Extract the [X, Y] coordinate from the center of the cell holding the provided text.  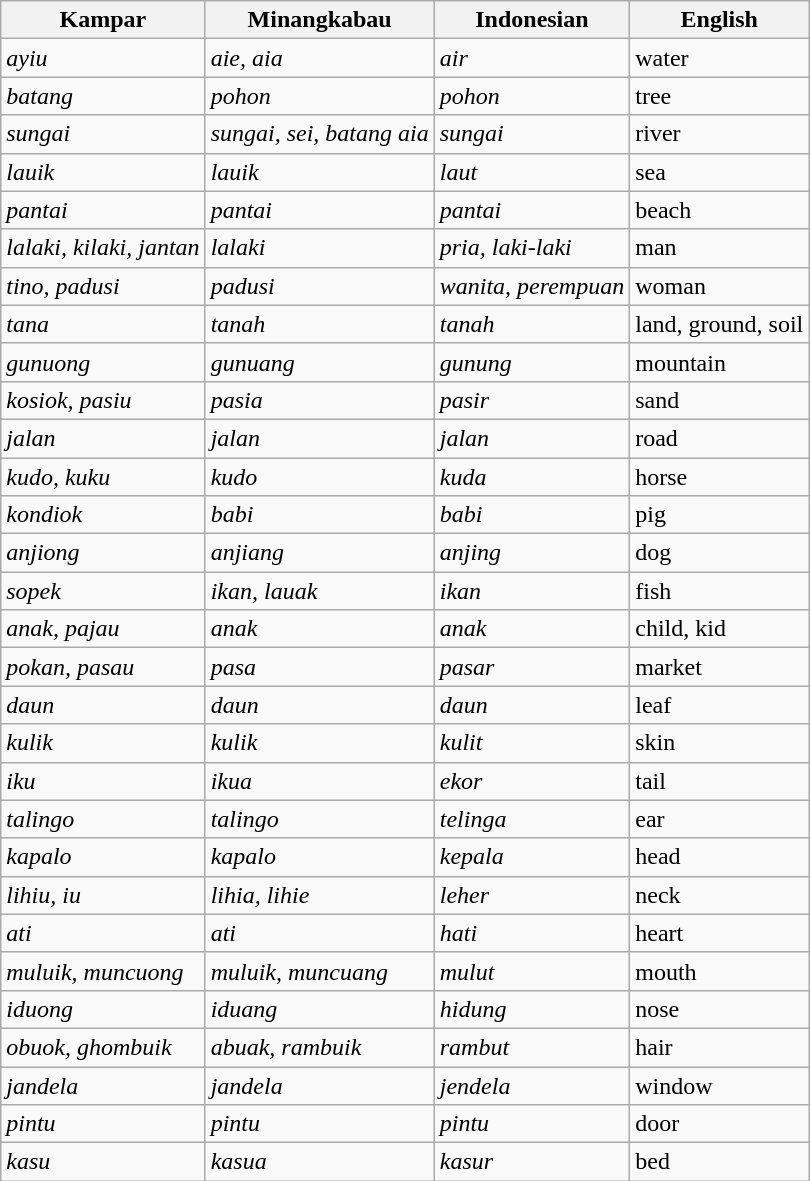
rambut [532, 1047]
anak, pajau [103, 629]
jendela [532, 1085]
man [720, 248]
child, kid [720, 629]
gunuang [320, 362]
pasir [532, 400]
hair [720, 1047]
water [720, 58]
pasar [532, 667]
lalaki, kilaki, jantan [103, 248]
iku [103, 781]
iduang [320, 1009]
window [720, 1085]
pig [720, 515]
ekor [532, 781]
sopek [103, 591]
heart [720, 933]
Minangkabau [320, 20]
door [720, 1124]
iduong [103, 1009]
kondiok [103, 515]
obuok, ghombuik [103, 1047]
ikua [320, 781]
ikan, lauak [320, 591]
tana [103, 324]
kasua [320, 1162]
kasur [532, 1162]
mouth [720, 971]
river [720, 134]
telinga [532, 819]
anjiang [320, 553]
abuak, rambuik [320, 1047]
road [720, 438]
leher [532, 895]
head [720, 857]
muluik, muncuong [103, 971]
kudo, kuku [103, 477]
ikan [532, 591]
lihiu, iu [103, 895]
kasu [103, 1162]
mountain [720, 362]
mulut [532, 971]
kepala [532, 857]
wanita, perempuan [532, 286]
tino, padusi [103, 286]
tree [720, 96]
pasia [320, 400]
hidung [532, 1009]
pasa [320, 667]
land, ground, soil [720, 324]
aie, aia [320, 58]
sea [720, 172]
fish [720, 591]
ayiu [103, 58]
bed [720, 1162]
anjing [532, 553]
air [532, 58]
batang [103, 96]
kuda [532, 477]
dog [720, 553]
gunuong [103, 362]
Kampar [103, 20]
muluik, muncuang [320, 971]
tail [720, 781]
woman [720, 286]
neck [720, 895]
hati [532, 933]
padusi [320, 286]
kulit [532, 743]
horse [720, 477]
Indonesian [532, 20]
anjiong [103, 553]
kosiok, pasiu [103, 400]
leaf [720, 705]
nose [720, 1009]
ear [720, 819]
laut [532, 172]
skin [720, 743]
English [720, 20]
lihia, lihie [320, 895]
lalaki [320, 248]
kudo [320, 477]
sungai, sei, batang aia [320, 134]
sand [720, 400]
pokan, pasau [103, 667]
pria, laki-laki [532, 248]
market [720, 667]
beach [720, 210]
gunung [532, 362]
